Find where the given text appears and provide that cell's center as [X, Y] coordinate. 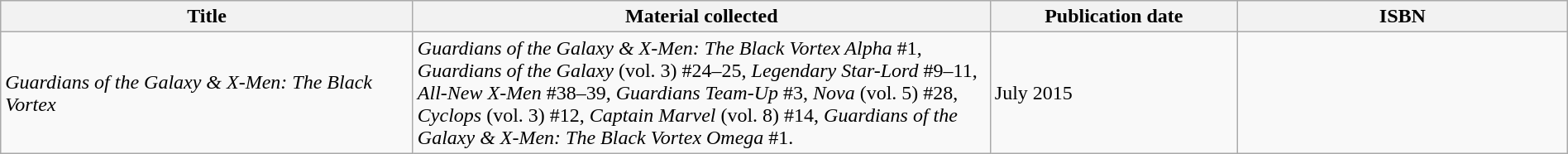
Publication date [1113, 17]
Material collected [701, 17]
ISBN [1403, 17]
July 2015 [1113, 93]
Guardians of the Galaxy & X-Men: The Black Vortex [207, 93]
Title [207, 17]
